Pinpoint the cell where the given text exists, returning its [x, y] midpoint coordinate. 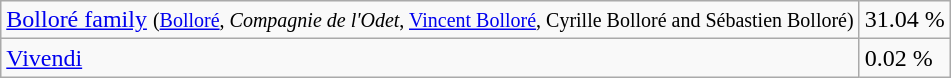
Vivendi [430, 58]
0.02 % [904, 58]
31.04 % [904, 20]
Bolloré family (Bolloré, Compagnie de l'Odet, Vincent Bolloré, Cyrille Bolloré and Sébastien Bolloré) [430, 20]
